Pinpoint the cell where the given text exists, returning its [X, Y] midpoint coordinate. 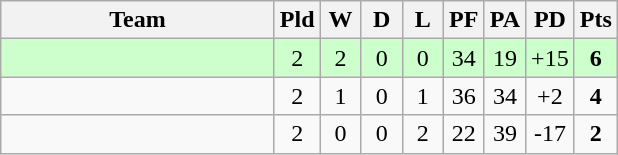
PF [464, 20]
-17 [550, 134]
Pts [596, 20]
D [382, 20]
PD [550, 20]
W [340, 20]
22 [464, 134]
Pld [297, 20]
L [422, 20]
Team [138, 20]
36 [464, 96]
+2 [550, 96]
19 [504, 58]
+15 [550, 58]
4 [596, 96]
6 [596, 58]
39 [504, 134]
PA [504, 20]
